Scan for the cell matching the given text and deliver its [X, Y] coordinate at center. 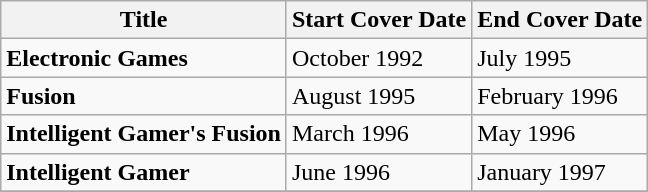
Electronic Games [144, 58]
January 1997 [560, 172]
Intelligent Gamer [144, 172]
Fusion [144, 96]
July 1995 [560, 58]
February 1996 [560, 96]
Intelligent Gamer's Fusion [144, 134]
August 1995 [378, 96]
Title [144, 20]
October 1992 [378, 58]
June 1996 [378, 172]
May 1996 [560, 134]
March 1996 [378, 134]
End Cover Date [560, 20]
Start Cover Date [378, 20]
